Return the [x, y] coordinate for the center point of the cell that contains the specified text.  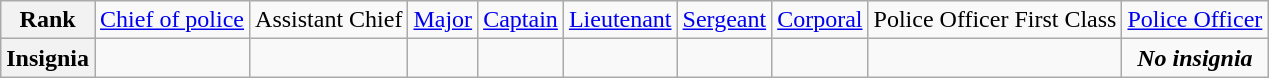
Lieutenant [620, 20]
Sergeant [724, 20]
Chief of police [172, 20]
Assistant Chief [329, 20]
Insignia [48, 58]
Rank [48, 20]
Corporal [820, 20]
No insignia [1195, 58]
Captain [521, 20]
Police Officer [1195, 20]
Police Officer First Class [995, 20]
Major [443, 20]
